Detect which cell encompasses the target text, then output its (x, y) center coordinate. 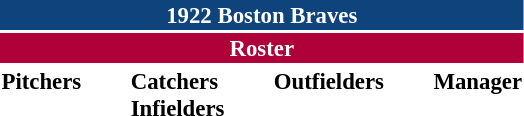
Roster (262, 48)
1922 Boston Braves (262, 15)
